For the text-containing cell, return its midpoint in [X, Y] coordinate format. 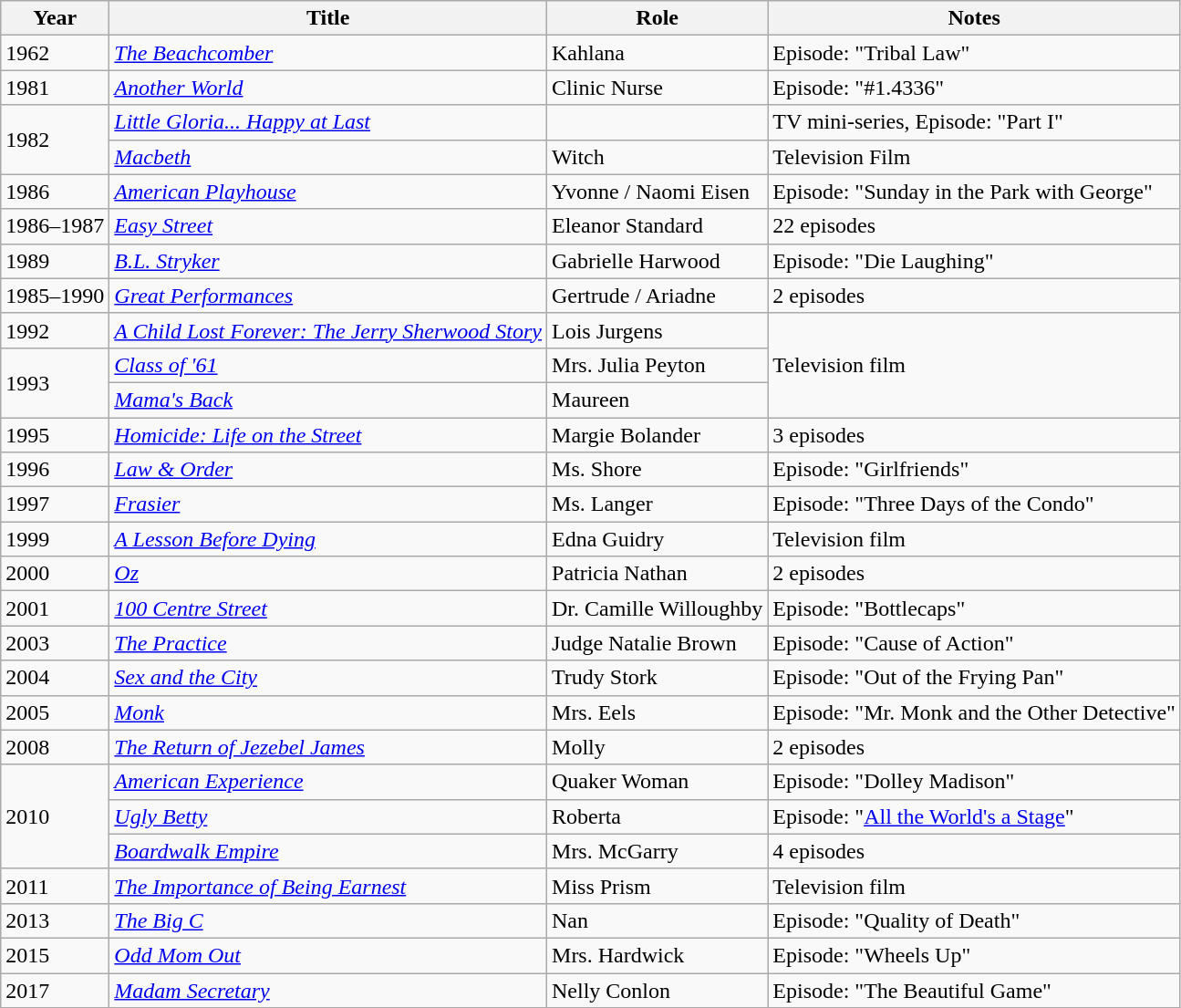
Law & Order [328, 470]
Maureen [658, 400]
Episode: "Out of the Frying Pan" [974, 678]
Macbeth [328, 157]
1985–1990 [55, 296]
100 Centre Street [328, 608]
Homicide: Life on the Street [328, 435]
Mrs. Hardwick [658, 955]
Another World [328, 88]
Kahlana [658, 53]
Miss Prism [658, 886]
Eleanor Standard [658, 226]
Oz [328, 574]
Sex and the City [328, 678]
The Practice [328, 643]
Boardwalk Empire [328, 851]
Yvonne / Naomi Eisen [658, 192]
The Return of Jezebel James [328, 747]
2008 [55, 747]
Television Film [974, 157]
1986 [55, 192]
Episode: "Girlfriends" [974, 470]
TV mini-series, Episode: "Part I" [974, 122]
2001 [55, 608]
Role [658, 18]
1997 [55, 504]
3 episodes [974, 435]
22 episodes [974, 226]
1986–1987 [55, 226]
2017 [55, 990]
Episode: "Three Days of the Condo" [974, 504]
Gertrude / Ariadne [658, 296]
Episode: "All the World's a Stage" [974, 816]
Roberta [658, 816]
Easy Street [328, 226]
Episode: "Mr. Monk and the Other Detective" [974, 712]
1992 [55, 330]
Episode: "The Beautiful Game" [974, 990]
Nan [658, 920]
Episode: "Bottlecaps" [974, 608]
Episode: "#1.4336" [974, 88]
Clinic Nurse [658, 88]
Judge Natalie Brown [658, 643]
Dr. Camille Willoughby [658, 608]
2010 [55, 816]
Mrs. Eels [658, 712]
Mrs. Julia Peyton [658, 365]
Episode: "Sunday in the Park with George" [974, 192]
Mrs. McGarry [658, 851]
Nelly Conlon [658, 990]
1982 [55, 140]
Mama's Back [328, 400]
2003 [55, 643]
American Playhouse [328, 192]
1995 [55, 435]
Witch [658, 157]
1989 [55, 261]
Year [55, 18]
Frasier [328, 504]
Ms. Langer [658, 504]
Episode: "Die Laughing" [974, 261]
Lois Jurgens [658, 330]
Trudy Stork [658, 678]
A Child Lost Forever: The Jerry Sherwood Story [328, 330]
The Importance of Being Earnest [328, 886]
Episode: "Cause of Action" [974, 643]
1962 [55, 53]
Quaker Woman [658, 782]
Episode: "Wheels Up" [974, 955]
Edna Guidry [658, 539]
2011 [55, 886]
Patricia Nathan [658, 574]
Title [328, 18]
Ms. Shore [658, 470]
1996 [55, 470]
Ugly Betty [328, 816]
Notes [974, 18]
Episode: "Tribal Law" [974, 53]
2005 [55, 712]
Margie Bolander [658, 435]
2000 [55, 574]
Madam Secretary [328, 990]
4 episodes [974, 851]
Odd Mom Out [328, 955]
American Experience [328, 782]
B.L. Stryker [328, 261]
Episode: "Quality of Death" [974, 920]
2004 [55, 678]
The Beachcomber [328, 53]
Molly [658, 747]
2015 [55, 955]
The Big C [328, 920]
1981 [55, 88]
2013 [55, 920]
Episode: "Dolley Madison" [974, 782]
A Lesson Before Dying [328, 539]
Monk [328, 712]
Great Performances [328, 296]
Class of '61 [328, 365]
1993 [55, 382]
Gabrielle Harwood [658, 261]
Little Gloria... Happy at Last [328, 122]
1999 [55, 539]
